Scan for the cell matching the given text and deliver its (X, Y) coordinate at center. 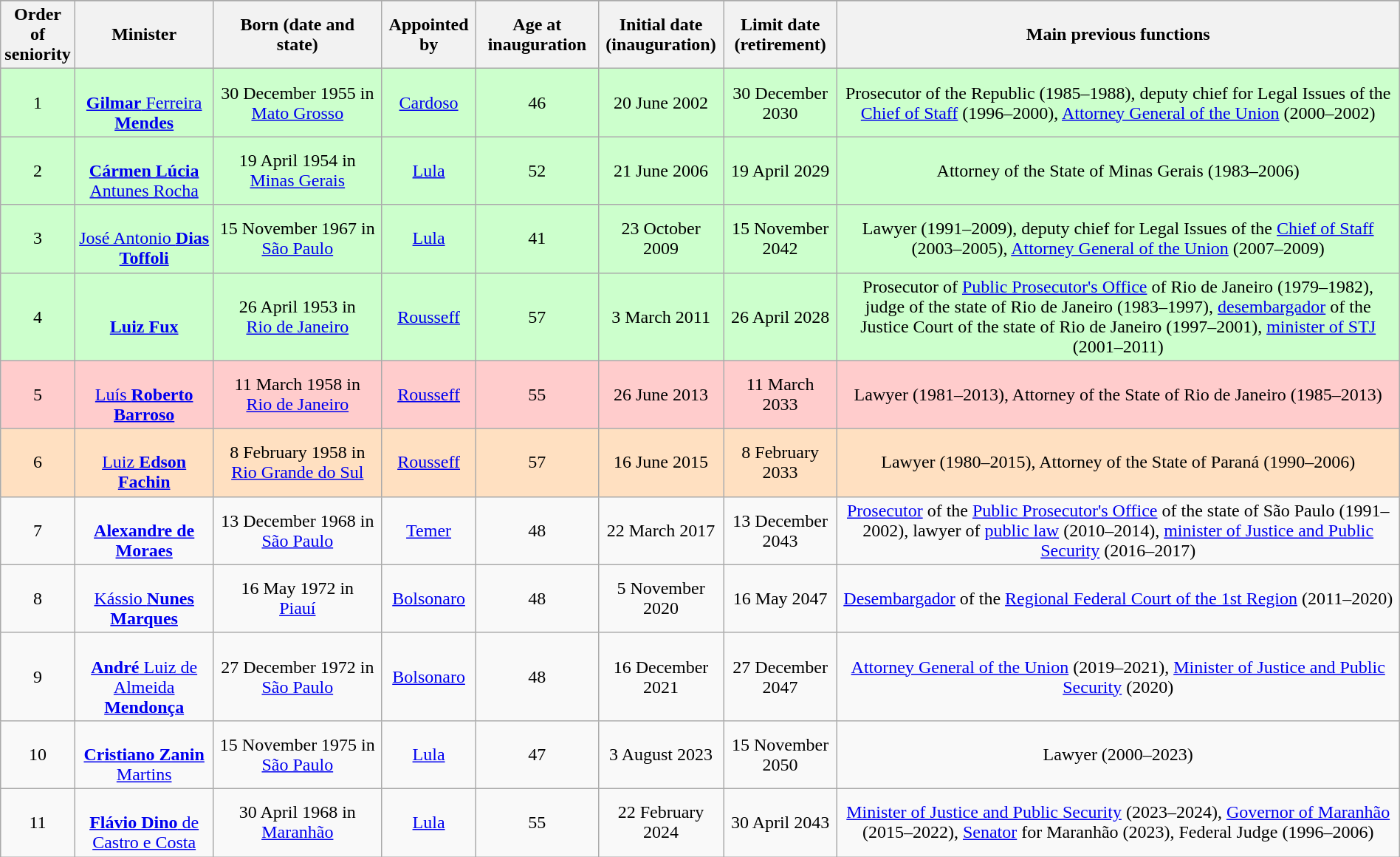
Luiz Edson Fachin (144, 462)
30 December 1955 inMato Grosso (297, 103)
3 March 2011 (661, 316)
Desembargador of the Regional Federal Court of the 1st Region (2011–2020) (1118, 598)
26 April 2028 (780, 316)
30 April 1968 inMaranhão (297, 822)
52 (538, 171)
Appointed by (428, 35)
Luiz Fux (144, 316)
6 (38, 462)
Alexandre de Moraes (144, 530)
Luís Roberto Barroso (144, 395)
16 December 2021 (661, 677)
8 February 2033 (780, 462)
Cardoso (428, 103)
30 April 2043 (780, 822)
15 November 1967 inSão Paulo (297, 239)
19 April 2029 (780, 171)
3 August 2023 (661, 754)
19 April 1954 inMinas Gerais (297, 171)
11 March 1958 inRio de Janeiro (297, 395)
5 November 2020 (661, 598)
15 November 1975 inSão Paulo (297, 754)
22 March 2017 (661, 530)
20 June 2002 (661, 103)
Attorney General of the Union (2019–2021), Minister of Justice and Public Security (2020) (1118, 677)
10 (38, 754)
Order ofseniority (38, 35)
Lawyer (1991–2009), deputy chief for Legal Issues of the Chief of Staff (2003–2005), Attorney General of the Union (2007–2009) (1118, 239)
16 May 2047 (780, 598)
Prosecutor of the Republic (1985–1988), deputy chief for Legal Issues of the Chief of Staff (1996–2000), Attorney General of the Union (2000–2002) (1118, 103)
Cristiano Zanin Martins (144, 754)
Temer (428, 530)
16 May 1972 inPiauí (297, 598)
Flávio Dino de Castro e Costa (144, 822)
3 (38, 239)
27 December 1972 inSão Paulo (297, 677)
21 June 2006 (661, 171)
Lawyer (1981–2013), Attorney of the State of Rio de Janeiro (1985–2013) (1118, 395)
13 December 2043 (780, 530)
7 (38, 530)
41 (538, 239)
1 (38, 103)
15 November 2050 (780, 754)
Main previous functions (1118, 35)
Initial date(inauguration) (661, 35)
16 June 2015 (661, 462)
Cármen Lúcia Antunes Rocha (144, 171)
Age at inauguration (538, 35)
13 December 1968 inSão Paulo (297, 530)
22 February 2024 (661, 822)
5 (38, 395)
4 (38, 316)
Lawyer (1980–2015), Attorney of the State of Paraná (1990–2006) (1118, 462)
Born (date and state) (297, 35)
27 December 2047 (780, 677)
André Luiz de Almeida Mendonça (144, 677)
8 (38, 598)
30 December 2030 (780, 103)
46 (538, 103)
9 (38, 677)
Lawyer (2000–2023) (1118, 754)
Minister (144, 35)
47 (538, 754)
José Antonio Dias Toffoli (144, 239)
Minister of Justice and Public Security (2023–2024), Governor of Maranhão (2015–2022), Senator for Maranhão (2023), Federal Judge (1996–2006) (1118, 822)
23 October 2009 (661, 239)
Gilmar Ferreira Mendes (144, 103)
11 (38, 822)
26 April 1953 inRio de Janeiro (297, 316)
15 November 2042 (780, 239)
26 June 2013 (661, 395)
Attorney of the State of Minas Gerais (1983–2006) (1118, 171)
8 February 1958 inRio Grande do Sul (297, 462)
2 (38, 171)
11 March 2033 (780, 395)
Kássio Nunes Marques (144, 598)
Limit date(retirement) (780, 35)
